Locate the cell with the specified text and output its (X, Y) center coordinate. 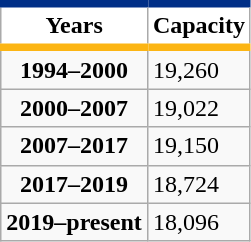
Years (74, 26)
18,096 (198, 222)
18,724 (198, 184)
Capacity (198, 26)
2000–2007 (74, 108)
1994–2000 (74, 68)
2017–2019 (74, 184)
19,150 (198, 146)
19,022 (198, 108)
19,260 (198, 68)
2019–present (74, 222)
2007–2017 (74, 146)
